Provide the [X, Y] coordinate of the cell's center where the given text is located.  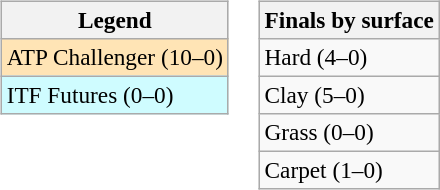
Grass (0–0) [349, 133]
Carpet (1–0) [349, 171]
ATP Challenger (10–0) [114, 57]
Hard (4–0) [349, 57]
Clay (5–0) [349, 95]
Finals by surface [349, 20]
ITF Futures (0–0) [114, 95]
Legend [114, 20]
